Determine the (x, y) coordinate at the center of the cell enclosing the given text.  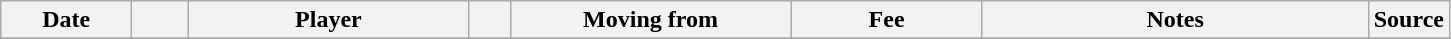
Moving from (650, 20)
Player (328, 20)
Source (1408, 20)
Fee (886, 20)
Date (66, 20)
Notes (1175, 20)
